Detect which cell encompasses the target text, then output its [X, Y] center coordinate. 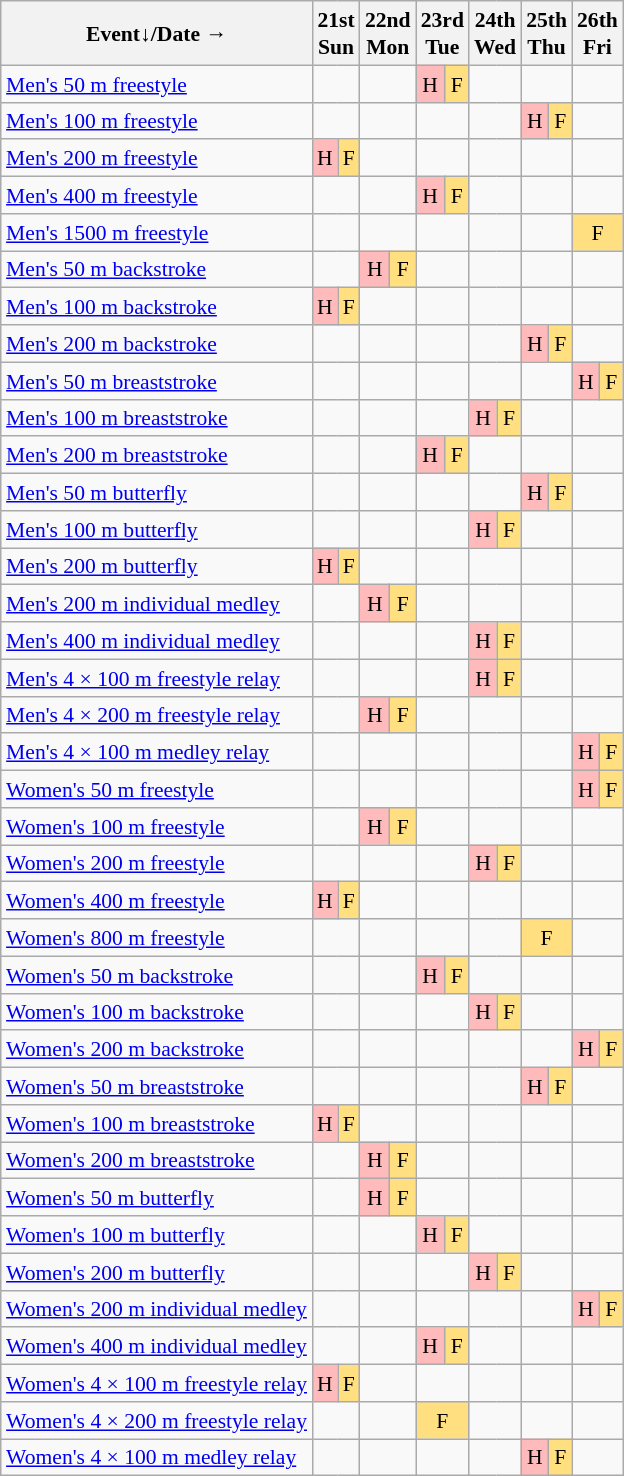
Women's 50 m breaststroke [156, 1086]
Women's 200 m individual medley [156, 1308]
Women's 400 m individual medley [156, 1346]
Women's 4 × 100 m medley relay [156, 1456]
Men's 4 × 100 m medley relay [156, 752]
Women's 50 m butterfly [156, 1198]
Men's 100 m butterfly [156, 528]
Men's 4 × 200 m freestyle relay [156, 714]
Men's 200 m individual medley [156, 604]
Women's 200 m butterfly [156, 1272]
Event↓/Date → [156, 33]
Men's 4 × 100 m freestyle relay [156, 678]
21stSun [336, 33]
Men's 100 m backstroke [156, 306]
25thThu [546, 33]
26thFri [598, 33]
Men's 200 m butterfly [156, 566]
Men's 1500 m freestyle [156, 232]
Women's 4 × 200 m freestyle relay [156, 1420]
Men's 50 m backstroke [156, 268]
23rdTue [442, 33]
Women's 50 m freestyle [156, 788]
Men's 50 m butterfly [156, 492]
Men's 200 m backstroke [156, 344]
Women's 100 m butterfly [156, 1234]
Women's 400 m freestyle [156, 900]
Women's 100 m breaststroke [156, 1122]
Men's 50 m freestyle [156, 84]
Men's 400 m individual medley [156, 640]
Men's 400 m freestyle [156, 194]
Men's 50 m breaststroke [156, 380]
22ndMon [388, 33]
Men's 100 m breaststroke [156, 418]
Men's 200 m freestyle [156, 158]
Women's 100 m freestyle [156, 826]
Women's 200 m freestyle [156, 862]
Women's 800 m freestyle [156, 938]
Women's 100 m backstroke [156, 1012]
24thWed [495, 33]
Women's 4 × 100 m freestyle relay [156, 1382]
Men's 200 m breaststroke [156, 454]
Women's 50 m backstroke [156, 974]
Men's 100 m freestyle [156, 120]
Women's 200 m backstroke [156, 1048]
Women's 200 m breaststroke [156, 1160]
